Identify which cell holds the provided text, then report its (X, Y) central coordinate. 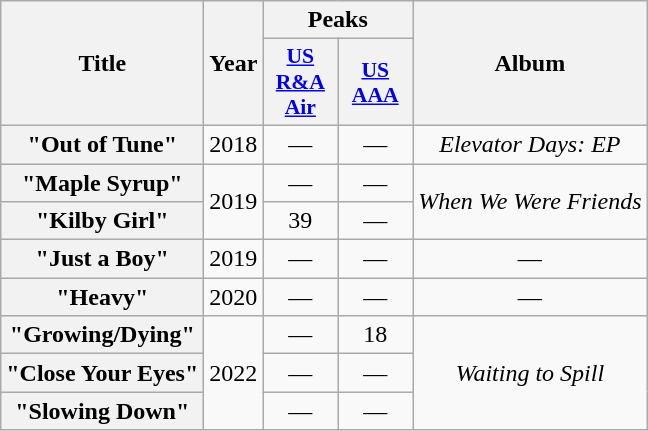
"Slowing Down" (102, 411)
18 (376, 335)
When We Were Friends (530, 202)
2018 (234, 144)
USAAA (376, 82)
Waiting to Spill (530, 373)
"Out of Tune" (102, 144)
"Just a Boy" (102, 259)
USR&AAir (300, 82)
Peaks (338, 20)
"Growing/Dying" (102, 335)
2022 (234, 373)
"Maple Syrup" (102, 183)
Elevator Days: EP (530, 144)
"Kilby Girl" (102, 221)
"Heavy" (102, 297)
Title (102, 64)
39 (300, 221)
Year (234, 64)
"Close Your Eyes" (102, 373)
2020 (234, 297)
Album (530, 64)
